Pinpoint the cell where the given text exists, returning its (x, y) midpoint coordinate. 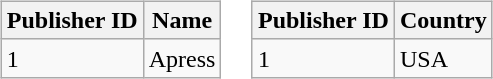
Country (443, 20)
USA (443, 58)
Name (182, 20)
Apress (182, 58)
